Determine the [X, Y] coordinate at the center of the cell enclosing the given text.  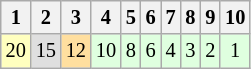
12 [76, 51]
20 [16, 51]
9 [210, 17]
5 [131, 17]
15 [46, 51]
7 [171, 17]
